Return (x, y) of the center of cell containing provided text 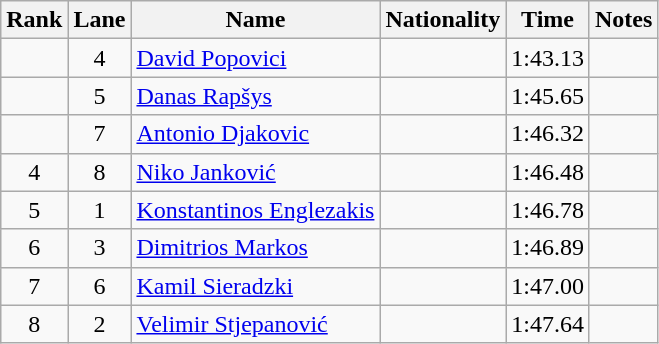
Name (256, 20)
1:47.64 (548, 324)
Nationality (443, 20)
3 (100, 248)
Notes (623, 20)
Dimitrios Markos (256, 248)
1:46.78 (548, 210)
1:47.00 (548, 286)
1 (100, 210)
1:46.32 (548, 134)
Danas Rapšys (256, 96)
Niko Janković (256, 172)
2 (100, 324)
Kamil Sieradzki (256, 286)
Time (548, 20)
Antonio Djakovic (256, 134)
David Popovici (256, 58)
Rank (34, 20)
1:43.13 (548, 58)
1:45.65 (548, 96)
1:46.89 (548, 248)
Lane (100, 20)
Konstantinos Englezakis (256, 210)
1:46.48 (548, 172)
Velimir Stjepanović (256, 324)
